Search for the cell housing the specified text and yield its (x, y) center coordinate. 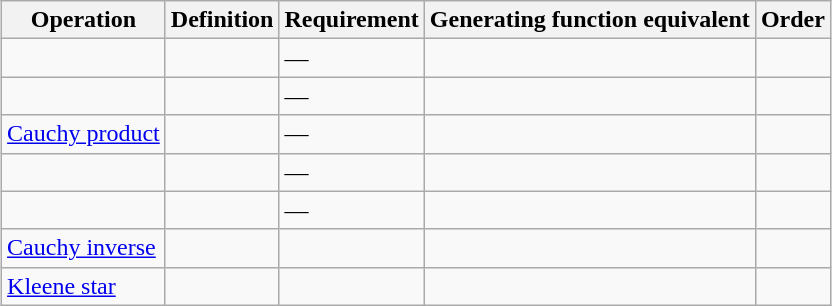
Order (792, 20)
Cauchy inverse (84, 248)
Kleene star (84, 286)
Cauchy product (84, 134)
Definition (222, 20)
Requirement (352, 20)
Operation (84, 20)
Generating function equivalent (590, 20)
